Determine the (x, y) coordinate at the center of the cell enclosing the given text.  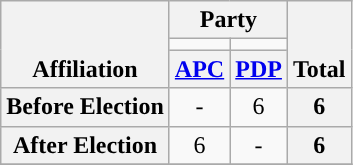
Party (228, 20)
Affiliation (86, 44)
APC (199, 69)
After Election (86, 145)
PDP (259, 69)
Before Election (86, 107)
Total (319, 44)
